Find where the given text appears and provide that cell's center as (x, y) coordinate. 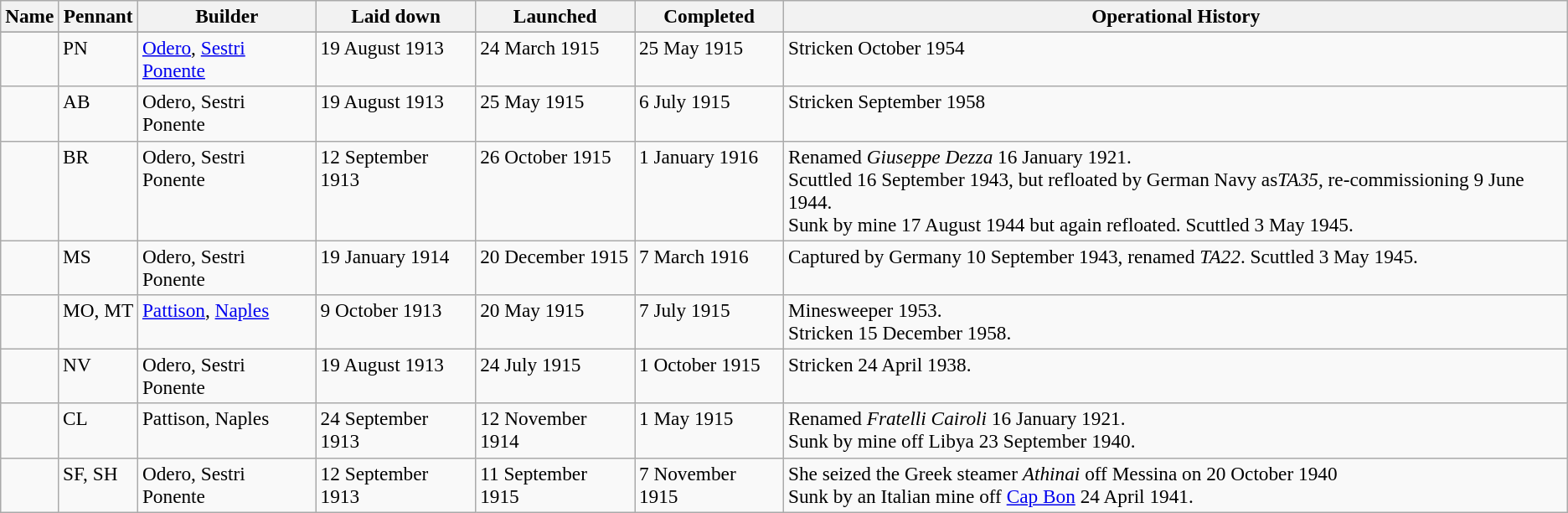
24 July 1915 (555, 376)
7 March 1916 (709, 267)
Stricken 24 April 1938. (1176, 376)
24 September 1913 (395, 431)
Stricken September 1958 (1176, 114)
24 March 1915 (555, 59)
12 November 1914 (555, 431)
Completed (709, 16)
Operational History (1176, 16)
Minesweeper 1953.Stricken 15 December 1958. (1176, 322)
Captured by Germany 10 September 1943, renamed TA22. Scuttled 3 May 1945. (1176, 267)
AB (99, 114)
26 October 1915 (555, 191)
20 May 1915 (555, 322)
Stricken October 1954 (1176, 59)
6 July 1915 (709, 114)
Name (30, 16)
She seized the Greek steamer Athinai off Messina on 20 October 1940Sunk by an Italian mine off Cap Bon 24 April 1941. (1176, 484)
SF, SH (99, 484)
19 January 1914 (395, 267)
20 December 1915 (555, 267)
Pennant (99, 16)
1 May 1915 (709, 431)
Builder (228, 16)
PN (99, 59)
MO, MT (99, 322)
CL (99, 431)
7 July 1915 (709, 322)
MS (99, 267)
Renamed Fratelli Cairoli 16 January 1921. Sunk by mine off Libya 23 September 1940. (1176, 431)
1 October 1915 (709, 376)
BR (99, 191)
NV (99, 376)
Laid down (395, 16)
1 January 1916 (709, 191)
Launched (555, 16)
7 November 1915 (709, 484)
11 September 1915 (555, 484)
9 October 1913 (395, 322)
